Search for the cell housing the specified text and yield its [x, y] center coordinate. 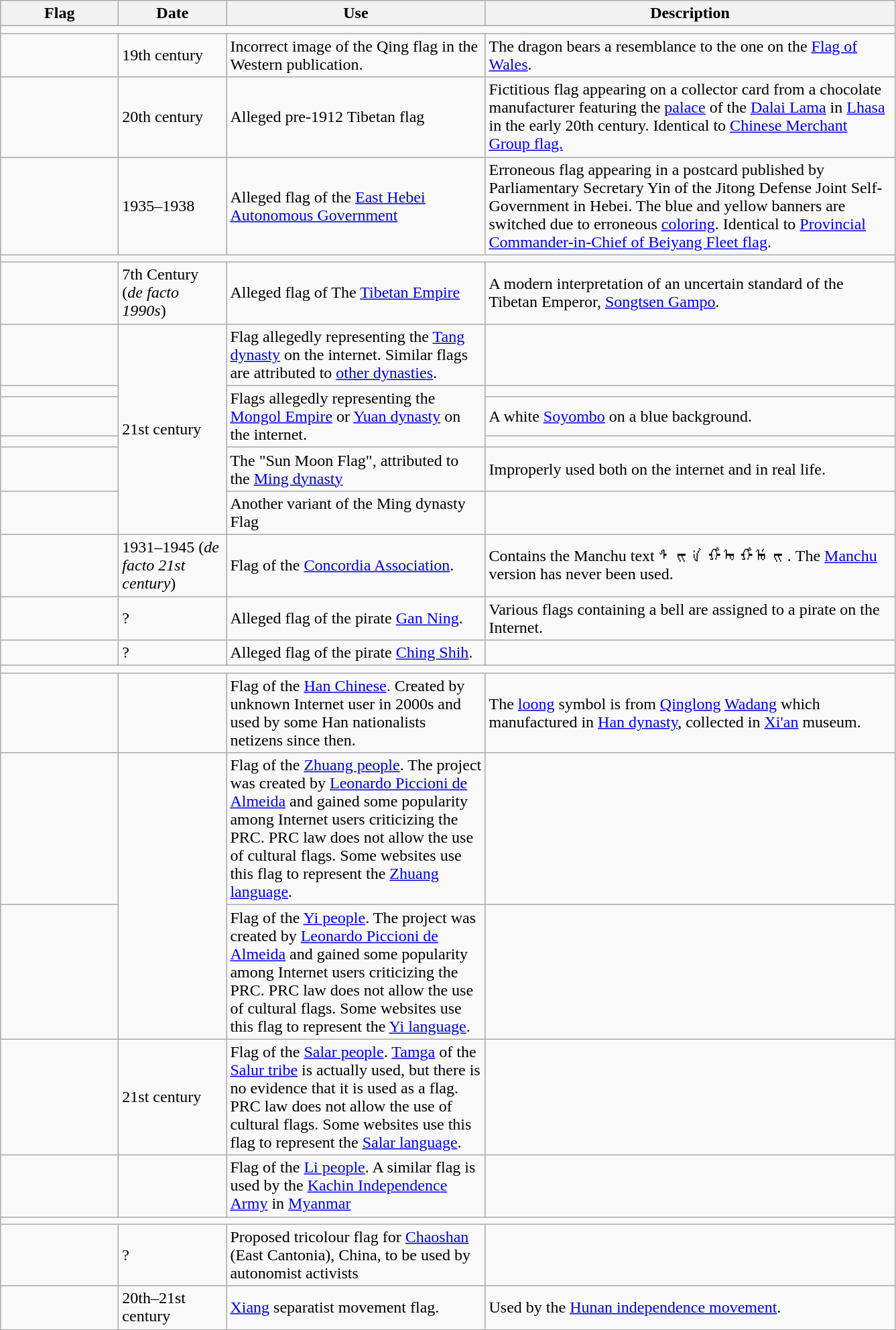
Alleged flag of the pirate Ching Shih. [356, 653]
Flag of the Li people. A similar flag is used by the Kachin Independence Army in Myanmar [356, 1186]
Date [173, 13]
Alleged flag of The Tibetan Empire [356, 293]
Flag [60, 13]
20th century [173, 117]
1931–1945 (de facto 21st century) [173, 565]
Xiang separatist movement flag. [356, 1307]
A modern interpretation of an uncertain standard of the Tibetan Emperor, Songtsen Gampo. [690, 293]
Alleged flag of the East Hebei Autonomous Government [356, 206]
Improperly used both on the internet and in real life. [690, 469]
Alleged flag of the pirate Gan Ning. [356, 618]
Proposed tricolour flag for Chaoshan (East Cantonia), China, to be used by autonomist activists [356, 1255]
20th–21st century [173, 1307]
A white Soyombo on a blue background. [690, 416]
Flag of the Han Chinese. Created by unknown Internet user in 2000s and used by some Han nationalists netizens since then. [356, 713]
The loong symbol is from Qinglong Wadang which manufactured in Han dynasty, collected in Xi'an museum. [690, 713]
Contains the Manchu text ᠰᡳᡝᡥᠣᡥᡠᡳ. The Manchu version has never been used. [690, 565]
7th Century (de facto 1990s) [173, 293]
Another variant of the Ming dynasty Flag [356, 512]
1935–1938 [173, 206]
Flag of the Concordia Association. [356, 565]
Description [690, 13]
Incorrect image of the Qing flag in the Western publication. [356, 55]
Alleged pre-1912 Tibetan flag [356, 117]
Flags allegedly representing the Mongol Empire or Yuan dynasty on the internet. [356, 416]
19th century [173, 55]
Used by the Hunan independence movement. [690, 1307]
The dragon bears a resemblance to the one on the Flag of Wales. [690, 55]
Various flags containing a bell are assigned to a pirate on the Internet. [690, 618]
Use [356, 13]
The "Sun Moon Flag", attributed to the Ming dynasty [356, 469]
Flag allegedly representing the Tang dynasty on the internet. Similar flags are attributed to other dynasties. [356, 355]
